Return the [X, Y] coordinate for the center point of the cell that contains the specified text.  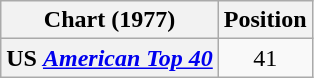
41 [265, 58]
US American Top 40 [110, 58]
Position [265, 20]
Chart (1977) [110, 20]
